Pinpoint the cell where the given text exists, returning its (X, Y) midpoint coordinate. 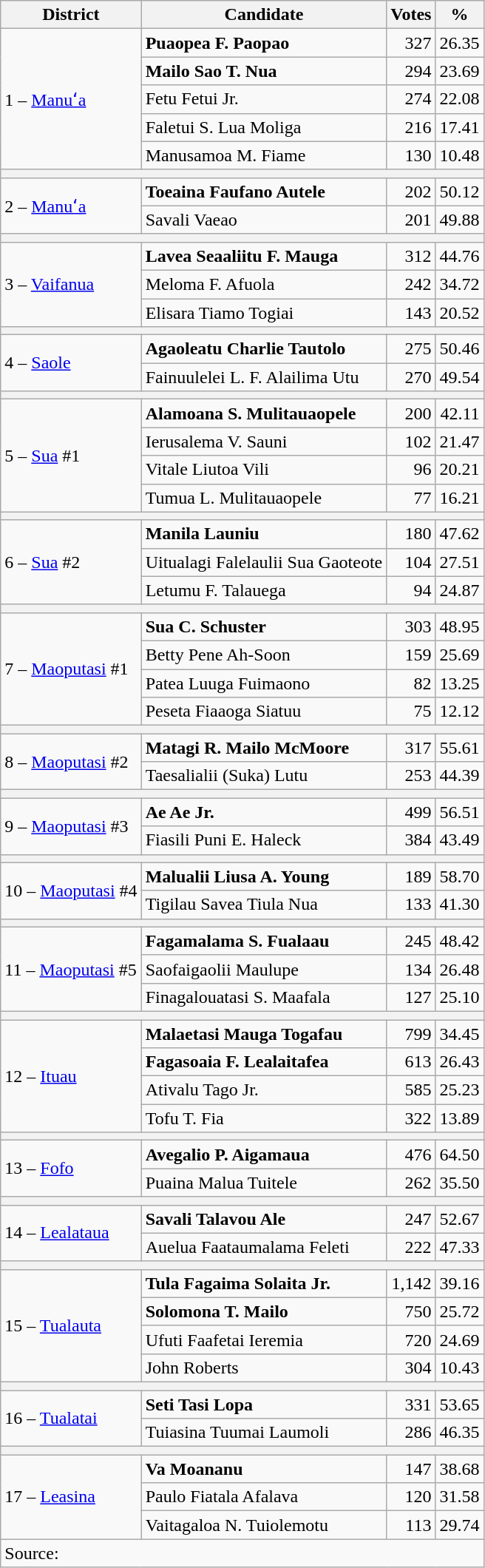
17.41 (460, 127)
Matagi R. Mailo McMoore (264, 748)
Malualii Liusa A. Young (264, 876)
26.48 (460, 969)
189 (411, 876)
Auelua Faataumalama Feleti (264, 1247)
Puaopea F. Paopao (264, 43)
Agaoleatu Charlie Tautolo (264, 349)
Candidate (264, 15)
53.65 (460, 1405)
331 (411, 1405)
4 – Saole (71, 363)
34.45 (460, 1033)
25.69 (460, 655)
Fagamalama S. Fualaau (264, 941)
Tigilau Savea Tiula Nua (264, 905)
49.88 (460, 220)
7 – Maoputasi #1 (71, 669)
43.49 (460, 840)
Vitale Liutoa Vili (264, 470)
Mailo Sao T. Nua (264, 71)
10 – Maoputasi #4 (71, 891)
Fainuulelei L. F. Alailima Utu (264, 377)
11 – Maoputasi #5 (71, 969)
Toeaina Faufano Autele (264, 192)
Puaina Malua Tuitele (264, 1183)
94 (411, 590)
Malaetasi Mauga Togafau (264, 1033)
26.43 (460, 1062)
82 (411, 683)
31.58 (460, 1497)
48.95 (460, 626)
Tuiasina Tuumai Laumoli (264, 1433)
50.12 (460, 192)
20.52 (460, 313)
Seti Tasi Lopa (264, 1405)
24.87 (460, 590)
Saofaigaolii Maulupe (264, 969)
21.47 (460, 442)
Fagasoaia F. Lealaitafea (264, 1062)
202 (411, 192)
2 – Manuʻa (71, 206)
13.89 (460, 1118)
Solomona T. Mailo (264, 1311)
48.42 (460, 941)
12.12 (460, 712)
44.76 (460, 256)
47.62 (460, 534)
75 (411, 712)
294 (411, 71)
13.25 (460, 683)
274 (411, 99)
Tula Fagaima Solaita Jr. (264, 1283)
Betty Pene Ah-Soon (264, 655)
Manila Launiu (264, 534)
16.21 (460, 498)
286 (411, 1433)
216 (411, 127)
9 – Maoputasi #3 (71, 826)
42.11 (460, 413)
Paulo Fiatala Afalava (264, 1497)
Sua C. Schuster (264, 626)
35.50 (460, 1183)
16 – Tualatai (71, 1419)
8 – Maoputasi #2 (71, 762)
Votes (411, 15)
Fiasili Puni E. Haleck (264, 840)
Manusamoa M. Fiame (264, 155)
201 (411, 220)
134 (411, 969)
Avegalio P. Aigamaua (264, 1155)
25.72 (460, 1311)
245 (411, 941)
Patea Luuga Fuimaono (264, 683)
13 – Fofo (71, 1169)
Tumua L. Mulitauaopele (264, 498)
104 (411, 562)
Finagalouatasi S. Maafala (264, 997)
50.46 (460, 349)
799 (411, 1033)
127 (411, 997)
247 (411, 1219)
Ativalu Tago Jr. (264, 1090)
% (460, 15)
327 (411, 43)
20.21 (460, 470)
49.54 (460, 377)
312 (411, 256)
22.08 (460, 99)
585 (411, 1090)
1 – Manuʻa (71, 99)
Alamoana S. Mulitauaopele (264, 413)
180 (411, 534)
24.69 (460, 1339)
Ae Ae Jr. (264, 812)
52.67 (460, 1219)
499 (411, 812)
613 (411, 1062)
39.16 (460, 1283)
200 (411, 413)
26.35 (460, 43)
55.61 (460, 748)
Va Moananu (264, 1469)
133 (411, 905)
14 – Lealataua (71, 1233)
3 – Vaifanua (71, 284)
17 – Leasina (71, 1497)
58.70 (460, 876)
Tofu T. Fia (264, 1118)
64.50 (460, 1155)
38.68 (460, 1469)
270 (411, 377)
34.72 (460, 284)
143 (411, 313)
41.30 (460, 905)
Lavea Seaaliitu F. Mauga (264, 256)
Source: (243, 1553)
262 (411, 1183)
317 (411, 748)
47.33 (460, 1247)
Uitualagi Falelaulii Sua Gaoteote (264, 562)
130 (411, 155)
750 (411, 1311)
242 (411, 284)
46.35 (460, 1433)
384 (411, 840)
56.51 (460, 812)
Elisara Tiamo Togiai (264, 313)
25.23 (460, 1090)
23.69 (460, 71)
10.48 (460, 155)
Ierusalema V. Sauni (264, 442)
253 (411, 776)
222 (411, 1247)
Savali Vaeao (264, 220)
159 (411, 655)
Ufuti Faafetai Ieremia (264, 1339)
Fetu Fetui Jr. (264, 99)
476 (411, 1155)
6 – Sua #2 (71, 562)
275 (411, 349)
113 (411, 1525)
96 (411, 470)
147 (411, 1469)
1,142 (411, 1283)
44.39 (460, 776)
720 (411, 1339)
322 (411, 1118)
10.43 (460, 1368)
15 – Tualauta (71, 1325)
77 (411, 498)
Peseta Fiaaoga Siatuu (264, 712)
District (71, 15)
12 – Ituau (71, 1075)
27.51 (460, 562)
Taesalialii (Suka) Lutu (264, 776)
5 – Sua #1 (71, 456)
Savali Talavou Ale (264, 1219)
Letumu F. Talauega (264, 590)
Vaitagaloa N. Tuiolemotu (264, 1525)
303 (411, 626)
25.10 (460, 997)
304 (411, 1368)
Faletui S. Lua Moliga (264, 127)
102 (411, 442)
John Roberts (264, 1368)
120 (411, 1497)
29.74 (460, 1525)
Meloma F. Afuola (264, 284)
